Pinpoint the cell where the given text exists, returning its (x, y) midpoint coordinate. 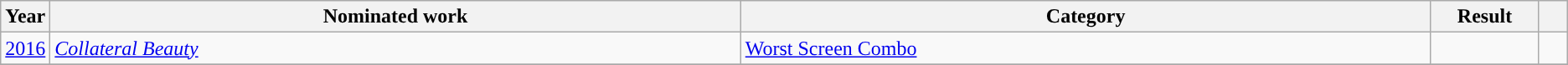
Collateral Beauty (395, 48)
Worst Screen Combo (1086, 48)
2016 (25, 48)
Result (1484, 17)
Nominated work (395, 17)
Category (1086, 17)
Year (25, 17)
